Output the (X, Y) coordinate of the center of the cell containing the given text.  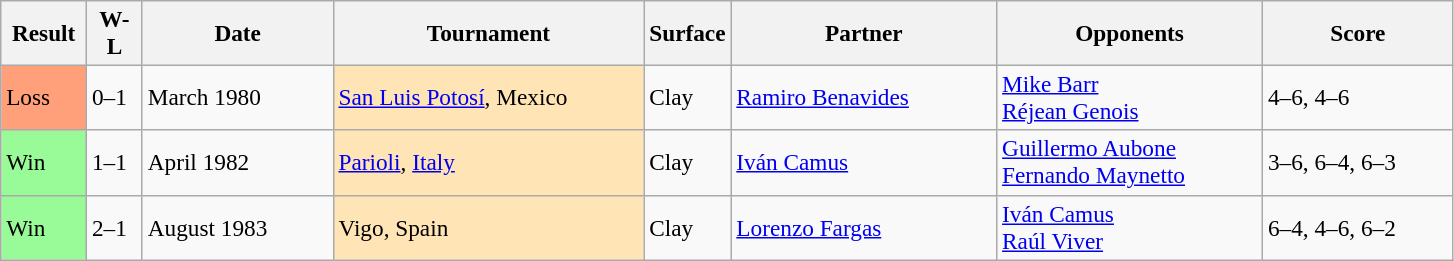
March 1980 (238, 98)
4–6, 4–6 (1358, 98)
Ramiro Benavides (864, 98)
Loss (44, 98)
Iván Camus Raúl Viver (1130, 228)
August 1983 (238, 228)
Lorenzo Fargas (864, 228)
6–4, 4–6, 6–2 (1358, 228)
W-L (115, 32)
Score (1358, 32)
Tournament (488, 32)
Date (238, 32)
Surface (688, 32)
Mike Barr Réjean Genois (1130, 98)
1–1 (115, 162)
Result (44, 32)
Iván Camus (864, 162)
Vigo, Spain (488, 228)
San Luis Potosí, Mexico (488, 98)
3–6, 6–4, 6–3 (1358, 162)
Partner (864, 32)
Guillermo Aubone Fernando Maynetto (1130, 162)
2–1 (115, 228)
Opponents (1130, 32)
April 1982 (238, 162)
0–1 (115, 98)
Parioli, Italy (488, 162)
